Identify which cell holds the provided text, then report its (X, Y) central coordinate. 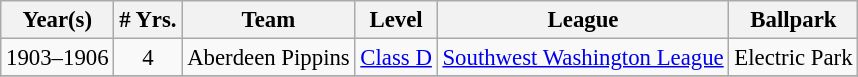
Aberdeen Pippins (268, 58)
Team (268, 20)
4 (148, 58)
Southwest Washington League (583, 58)
# Yrs. (148, 20)
Class D (396, 58)
League (583, 20)
Ballpark (794, 20)
Level (396, 20)
1903–1906 (58, 58)
Year(s) (58, 20)
Electric Park (794, 58)
